Extract the [x, y] coordinate from the center of the cell holding the provided text.  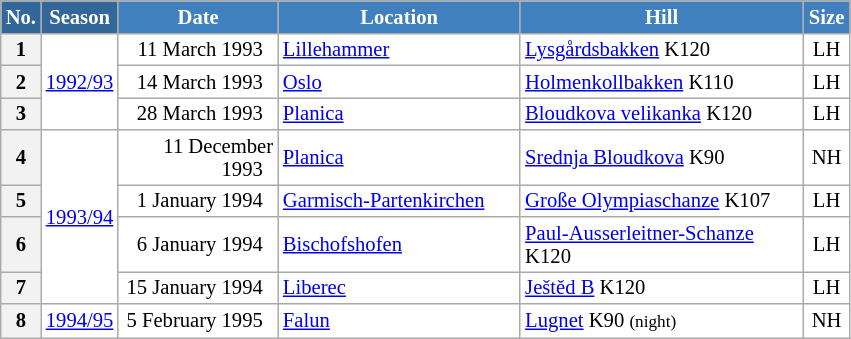
Srednja Bloudkova K90 [662, 158]
1994/95 [80, 321]
Hill [662, 16]
11 December 1993 [198, 158]
Season [80, 16]
6 [21, 244]
14 March 1993 [198, 81]
Lysgårdsbakken K120 [662, 49]
No. [21, 16]
1 January 1994 [198, 200]
Bloudkova velikanka K120 [662, 113]
Holmenkollbakken K110 [662, 81]
1993/94 [80, 217]
2 [21, 81]
4 [21, 158]
Lillehammer [399, 49]
Bischofshofen [399, 244]
3 [21, 113]
28 March 1993 [198, 113]
Paul-Ausserleitner-Schanze K120 [662, 244]
Lugnet K90 (night) [662, 321]
Date [198, 16]
Falun [399, 321]
5 [21, 200]
6 January 1994 [198, 244]
Liberec [399, 287]
Garmisch-Partenkirchen [399, 200]
Location [399, 16]
Size [826, 16]
Ještěd B K120 [662, 287]
8 [21, 321]
11 March 1993 [198, 49]
1 [21, 49]
Große Olympiaschanze K107 [662, 200]
Oslo [399, 81]
1992/93 [80, 82]
7 [21, 287]
5 February 1995 [198, 321]
15 January 1994 [198, 287]
